For the text-containing cell, return its midpoint in (X, Y) coordinate format. 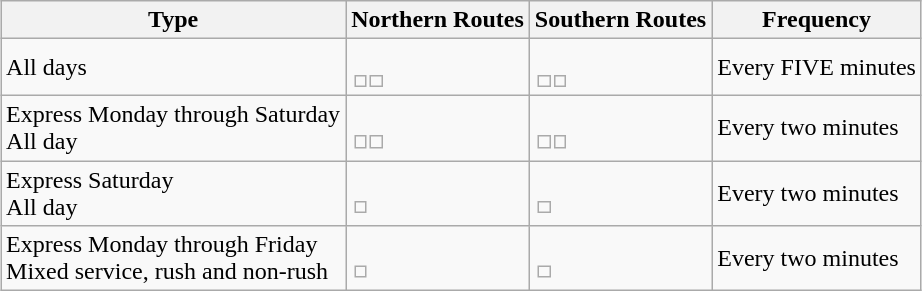
Express SaturdayAll day (174, 192)
Southern Routes (620, 20)
Express Monday through FridayMixed service, rush and non-rush (174, 258)
Every FIVE minutes (817, 68)
Frequency (817, 20)
Northern Routes (438, 20)
Express Monday through SaturdayAll day (174, 128)
All days (174, 68)
Type (174, 20)
